Extract the (X, Y) coordinate from the center of the cell holding the provided text.  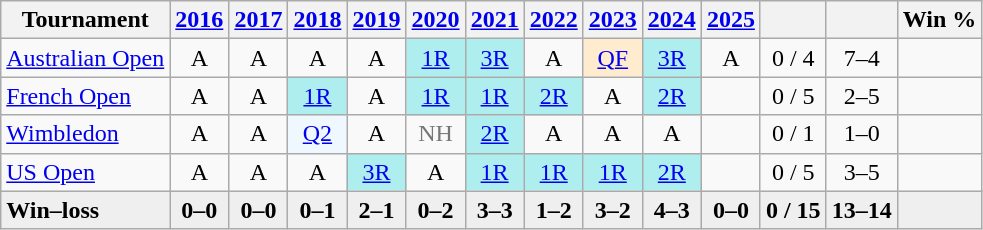
Win–loss (86, 210)
2–5 (862, 96)
US Open (86, 172)
Tournament (86, 20)
3–3 (494, 210)
2–1 (376, 210)
2017 (258, 20)
2021 (494, 20)
NH (436, 134)
Australian Open (86, 58)
Q2 (318, 134)
2024 (672, 20)
Wimbledon (86, 134)
1–0 (862, 134)
2023 (612, 20)
0 / 4 (793, 58)
3–2 (612, 210)
0–1 (318, 210)
2018 (318, 20)
13–14 (862, 210)
1–2 (554, 210)
4–3 (672, 210)
2022 (554, 20)
2020 (436, 20)
2016 (200, 20)
French Open (86, 96)
2019 (376, 20)
3–5 (862, 172)
2025 (730, 20)
7–4 (862, 58)
0–2 (436, 210)
0 / 15 (793, 210)
QF (612, 58)
0 / 1 (793, 134)
Win % (940, 20)
